Search for the cell housing the specified text and yield its [x, y] center coordinate. 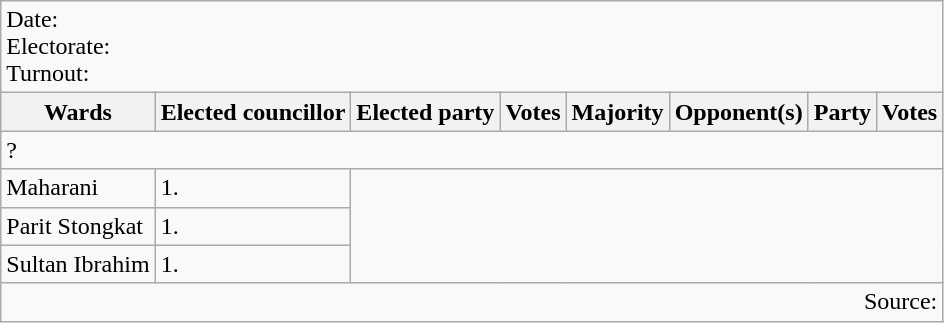
? [472, 150]
Elected party [426, 112]
Maharani [78, 188]
Wards [78, 112]
Parit Stongkat [78, 226]
Opponent(s) [738, 112]
Majority [618, 112]
Date: Electorate: Turnout: [472, 47]
Source: [472, 302]
Sultan Ibrahim [78, 264]
Elected councillor [253, 112]
Party [842, 112]
